Search for the cell housing the specified text and yield its [X, Y] center coordinate. 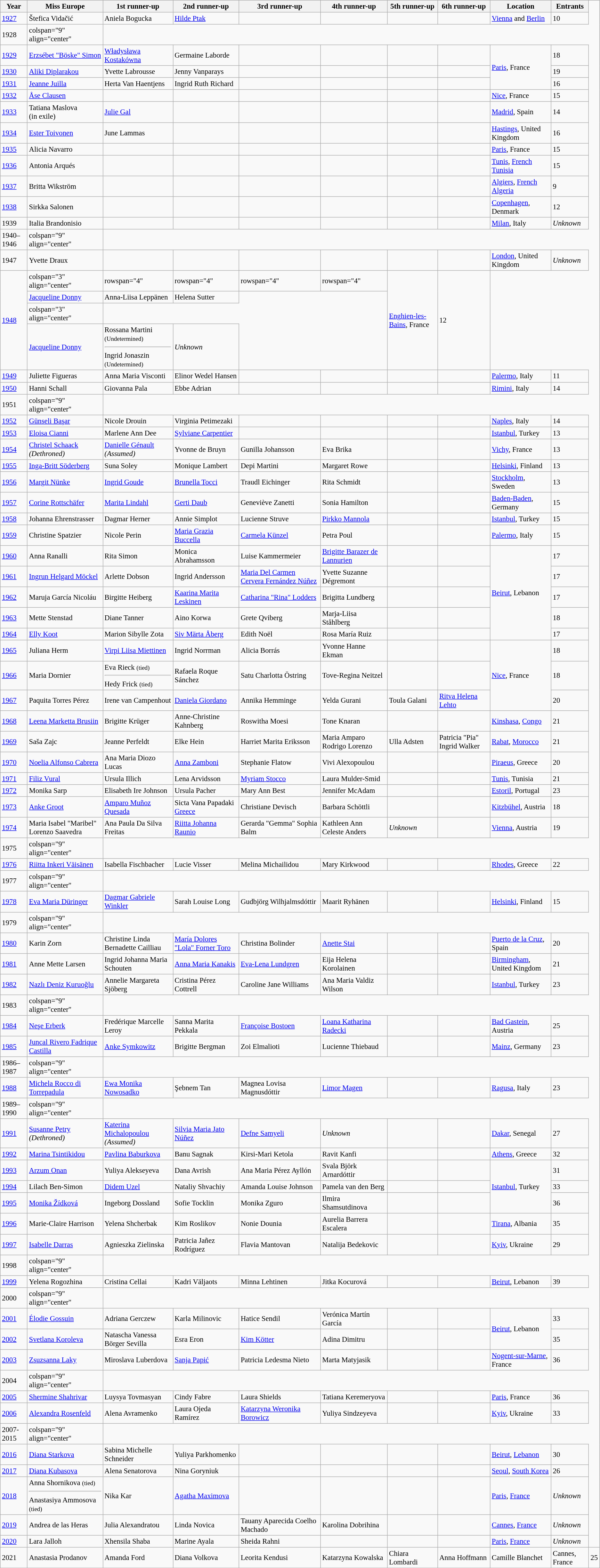
Ebbe Adrian [206, 388]
Suna Soley [138, 466]
Nina Goryniuk [206, 1471]
Yelda Gurani [354, 700]
Leena Marketta Brusiin [65, 721]
Copenhagen, Denmark [521, 207]
Maria Dornier [65, 676]
Ingrid Goude [138, 482]
Sanja Papić [206, 1360]
Birgitte Heiberg [138, 597]
Shermine Shahrivar [65, 1397]
Ragusa, Italy [521, 1088]
Amparo Muñoz Quesada [138, 807]
1967 [14, 700]
Corine Rottschäfer [65, 502]
Filiz Vural [65, 779]
1933 [14, 112]
1968 [14, 721]
2002 [14, 1340]
Mette Stenstad [65, 618]
26 [570, 1471]
1936 [14, 166]
22 [570, 865]
Laura Ojeda Ramírez [206, 1413]
Chiara Lombardi [412, 1558]
1929 [14, 56]
Miroslava Luberdova [138, 1360]
Harriet Marita Eriksson [280, 742]
2007-2015 [14, 1434]
1955 [14, 466]
Paquita Torres Pérez [65, 700]
Fredérique Marcelle Leroy [138, 1026]
Milan, Italy [521, 223]
Gudbjörg Wilhjalmsdóttir [280, 902]
Diana Kubasova [65, 1471]
Mainz, Germany [521, 1046]
Myriam Stocco [280, 779]
Algiers, French Algeria [521, 186]
1934 [14, 133]
1969 [14, 742]
June Lammas [138, 133]
2003 [14, 1360]
Traudl Eichinger [280, 482]
1961 [14, 577]
Gerarda "Gemma" Sophia Balm [280, 828]
Pirkko Mannola [354, 519]
Juliana Herm [65, 651]
Athens, Greece [521, 1154]
Zsuzsanna Laky [65, 1360]
Tatiana Maslova (in exile) [65, 112]
1964 [14, 635]
1951 [14, 404]
Eva-Lena Lundgren [280, 964]
2nd runner-up [206, 6]
1992 [14, 1154]
Elisabeth Ire Johnson [138, 791]
Baden-Baden, Germany [521, 502]
Rafaela Roque Sánchez [206, 676]
1994 [14, 1187]
Annie Simplot [206, 519]
Dana Avrish [206, 1171]
Ana Paula Da Silva Freitas [138, 828]
Anna Maria Kanakis [206, 964]
Isabelle Darras [65, 1245]
Ewa Monika Nowosadko [138, 1088]
Ingrid Andersson [206, 577]
Yuliya Parkhomenko [206, 1455]
Vivi Alexopoulou [354, 762]
Melina Michailidou [280, 865]
Jenny Vanparays [206, 72]
Dakar, Senegal [521, 1133]
Monika Sarp [65, 791]
1995 [14, 1203]
Giovanna Pala [138, 388]
Karin Zorn [65, 943]
Nataliy Shvachiy [206, 1187]
Nicole Perin [138, 536]
Rita Simon [138, 556]
Aliki Diplarakou [65, 72]
1977 [14, 881]
1940–1946 [14, 239]
1976 [14, 865]
Amanda Louise Johnson [280, 1187]
Ana Maria Pérez Ayllón [280, 1171]
Natascha Vanessa Börger Sevilla [138, 1340]
Lucienne Thiebaud [354, 1046]
Natalija Bedekovic [354, 1245]
Tauany Aparecida Coelho Machado [280, 1525]
Annelie Margareta Sjöberg [138, 984]
1984 [14, 1026]
Jennifer McAdam [354, 791]
Alexandra Rosenfeld [65, 1413]
Gerti Daub [206, 502]
1954 [14, 449]
Eloisa Cianni [65, 433]
Rimini, Italy [521, 388]
Ingrid Ruth Richard [206, 84]
Patricia Jañez Rodríguez [206, 1245]
2017 [14, 1471]
Banu Sagnak [206, 1154]
Defne Samyeli [280, 1133]
1996 [14, 1224]
Anne Mette Larsen [65, 964]
6th runner-up [464, 6]
Michela Rocco di Torrepadula [65, 1088]
Maarit Ryhänen [354, 902]
Kadri Väljaots [206, 1282]
Kinshasa, Congo [521, 721]
London, United Kingdom [521, 260]
Marine Ayala [206, 1541]
Patricia "Pia" Ingrid Walker [464, 742]
Maria Del Carmen Cervera Fernández Núñez [280, 577]
Ingrid Norrman [206, 651]
1975 [14, 849]
Anna Ranalli [65, 556]
4th runner-up [354, 6]
Maruja García Nicoláu [65, 597]
Marie-Claire Harrison [65, 1224]
Dagmar Gabriele Winkler [138, 902]
2020 [14, 1541]
1950 [14, 388]
Germaine Laborde [206, 56]
Carmela Künzel [280, 536]
Monica Abrahamsson [206, 556]
Elinor Wedel Hansen [206, 376]
1953 [14, 433]
Sheida Rahni [280, 1541]
Ilmira Shamsutdinova [354, 1203]
1949 [14, 376]
Annika Hemminge [280, 700]
Isabella Fischbacher [138, 865]
Diana Starkova [65, 1455]
Verónica Martín García [354, 1318]
1989–1990 [14, 1108]
1957 [14, 502]
Rabat, Morocco [521, 742]
Elly Koot [65, 635]
1986–1987 [14, 1067]
Amanda Ford [138, 1558]
Erzsébet "Böske" Simon [65, 56]
1962 [14, 597]
1960 [14, 556]
Sylviane Carpentier [206, 433]
Władysława Kostakówna [138, 56]
1932 [14, 96]
Anna Zamboni [206, 762]
Virginia Petimezaki [206, 421]
Ana Maria Valdiz Wilson [354, 984]
Åse Clausen [65, 96]
Edith Noël [280, 635]
Silvia Maria Jato Núñez [206, 1133]
Alena Senatorova [138, 1471]
1965 [14, 651]
Ritva Helena Lehto [464, 700]
1985 [14, 1046]
2005 [14, 1397]
Rosa María Ruiz [354, 635]
Arlette Dobson [138, 577]
Tunis, French Tunisia [521, 166]
Anna-Liisa Leppänen [138, 297]
Mary Ann Best [280, 791]
Gunilla Johansson [280, 449]
Esra Eron [206, 1340]
Stephanie Flatow [280, 762]
1947 [14, 260]
Piraeus, Greece [521, 762]
Yuliya Alekseyeva [138, 1171]
1991 [14, 1133]
1st runner-up [138, 6]
Lucienne Struve [280, 519]
Petra Poul [354, 536]
1973 [14, 807]
Marta Matyjasik [354, 1360]
Laura Shields [280, 1397]
Ingrun Helgard Möckel [65, 577]
Madrid, Spain [521, 112]
Anette Stai [354, 943]
Marja-Liisa Ståhlberg [354, 618]
2004 [14, 1380]
1988 [14, 1088]
Estoril, Portugal [521, 791]
39 [570, 1282]
1963 [14, 618]
27 [570, 1133]
Miss Europe [65, 6]
Sabina Michelle Schneider [138, 1455]
Susanne Petry (Dethroned) [65, 1133]
Riitta Inkeri Väisänen [65, 865]
Christine Spatzier [65, 536]
Margit Nünke [65, 482]
Italia Brandonisio [65, 223]
Birmingham, United Kingdom [521, 964]
Sanna Marita Pekkala [206, 1026]
1978 [14, 902]
1930 [14, 72]
Pavlina Baburkova [138, 1154]
Yvette Suzanne Dégremont [354, 577]
2006 [14, 1413]
Brunella Tocci [206, 482]
Marlene Ann Dee [138, 433]
1959 [14, 536]
Rita Schmidt [354, 482]
Bad Gastein, Austria [521, 1026]
Loana Katharina Radecki [354, 1026]
Anke Symkowitz [138, 1046]
Ester Toivonen [65, 133]
Caroline Jane Williams [280, 984]
1935 [14, 149]
1956 [14, 482]
Svala Björk Arnardóttir [354, 1171]
Catharina "Rina" Lodders [280, 597]
Noelia Alfonso Cabrera [65, 762]
Yvette Draux [65, 260]
Anastasia Prodanov [65, 1558]
Christel Schaack (Dethroned) [65, 449]
Maria Amparo Rodrigo Lorenzo [354, 742]
Siv Märta Åberg [206, 635]
3rd runner-up [280, 6]
Nicole Drouin [138, 421]
1927 [14, 19]
1938 [14, 207]
1931 [14, 84]
Hanni Schall [65, 388]
Tone Knaran [354, 721]
Kim Kötter [280, 1340]
1993 [14, 1171]
2001 [14, 1318]
2016 [14, 1455]
Kathleen Ann Celeste Anders [354, 828]
9 [570, 186]
Rossana Martini (Undetermined)Ingrid Jonaszin (Undetermined) [138, 347]
Sonia Hamilton [354, 502]
Ulla Adsten [412, 742]
Danielle Génault (Assumed) [138, 449]
Maria Isabel "Maribel" Lorenzo Saavedra [65, 828]
Aurelia Barrera Escalera [354, 1224]
Aino Korwa [206, 618]
Johanna Ehrenstrasser [65, 519]
Tunis, Tunisia [521, 779]
Nazlı Deniz Kuruoğlu [65, 984]
Vienna and Berlin [521, 19]
Agatha Maximova [206, 1496]
Élodie Gossuin [65, 1318]
Flavia Mantovan [280, 1245]
Daniela Giordano [206, 700]
Rhodes, Greece [521, 865]
Anne-Christine Kahnberg [206, 721]
Luise Kammermeier [280, 556]
1982 [14, 984]
Yvonne Hanne Ekman [354, 651]
Vienna, Austria [521, 828]
Eva Rieck (tied)Hedy Frick (tied) [138, 676]
Yvonne de Bruyn [206, 449]
Ingrid Johanna Maria Schouten [138, 964]
Anna Shornikova (tied)Anastasiya Ammosova (tied) [65, 1496]
Jeanne Perfeldt [138, 742]
Julie Gal [138, 112]
Minna Lehtinen [280, 1282]
Julia Alexandratou [138, 1525]
Helena Sutter [206, 297]
Günseli Başar [65, 421]
Andrea de las Heras [65, 1525]
11 [570, 376]
Neşe Erberk [65, 1026]
Enghien-les-Bains, France [412, 320]
Christiane Devisch [280, 807]
1937 [14, 186]
Hastings, United Kingdom [521, 133]
Lena Arvidsson [206, 779]
32 [570, 1154]
Sicta Vana Papadaki Greece [206, 807]
Toula Galani [412, 700]
1972 [14, 791]
Mary Kirkwood [354, 865]
Karla Milinovic [206, 1318]
Ingeborg Dossland [138, 1203]
Monika Zguro [280, 1203]
Virpi Liisa Miettinen [138, 651]
Alena Avramenko [138, 1413]
Kirsi-Mari Ketola [280, 1154]
Ravit Kanfi [354, 1154]
5th runner-up [412, 6]
Adriana Gerczew [138, 1318]
Inga-Britt Söderberg [65, 466]
Maria Grazia Buccella [206, 536]
Anke Groot [65, 807]
Hilde Ptak [206, 19]
Laura Mulder-Smid [354, 779]
Eva Brika [354, 449]
1948 [14, 320]
Nika Kar [138, 1496]
Katarzyna Kowalska [354, 1558]
Jitka Kocurová [354, 1282]
Ana Maria Diozo Lucas [138, 762]
Irene van Campenhout [138, 700]
Eva Maria Düringer [65, 902]
29 [570, 1245]
Ursula Pacher [206, 791]
Tove-Regina Neitzel [354, 676]
1998 [14, 1265]
Depi Martini [280, 466]
2021 [14, 1558]
Monika Žídková [65, 1203]
Diana Volkova [206, 1558]
1971 [14, 779]
Yuliya Sindzeyeva [354, 1413]
Antonia Arqués [65, 166]
María Dolores "Lola" Forner Toro [206, 943]
Linda Novica [206, 1525]
Xhensila Shaba [138, 1541]
Christine Linda Bernadette Cailliau [138, 943]
Leorita Kendusi [280, 1558]
1952 [14, 421]
Eija Helena Korolainen [354, 964]
Brigitte Krüger [138, 721]
Dagmar Herner [138, 519]
Katerina Michalopoulou (Assumed) [138, 1133]
1979 [14, 922]
Brigitte Bergman [206, 1046]
Svetlana Koroleva [65, 1340]
Yvette Labrousse [138, 72]
Vichy, France [521, 449]
Puerto de la Cruz, Spain [521, 943]
Jeanne Juilla [65, 84]
Limor Magen [354, 1088]
1928 [14, 35]
Geneviève Zanetti [280, 502]
1966 [14, 676]
Štefica Vidačić [65, 19]
31 [570, 1171]
Alicia Borrás [280, 651]
1939 [14, 223]
Şebnem Tan [206, 1088]
Saša Zajc [65, 742]
Naples, Italy [521, 421]
1997 [14, 1245]
1983 [14, 1005]
Lara Jalloh [65, 1541]
Britta Wikström [65, 186]
Nogent-sur-Marne, France [521, 1360]
Anna Hoffmann [464, 1558]
Roswitha Moesi [280, 721]
1970 [14, 762]
Sirkka Salonen [65, 207]
Yelena Rogozhina [65, 1282]
Brigitta Lundberg [354, 597]
Seoul, South Korea [521, 1471]
1974 [14, 828]
Diane Tanner [138, 618]
Alicia Navarro [65, 149]
Luysya Tovmasyan [138, 1397]
Herta Van Haentjens [138, 84]
1958 [14, 519]
30 [570, 1455]
1981 [14, 964]
Sofie Tocklin [206, 1203]
Riitta Johanna Raunio [206, 828]
Zoi Elmalioti [280, 1046]
Camille Blanchet [521, 1558]
Christina Bolinder [280, 943]
Magnea Lovisa Magnusdóttir [280, 1088]
Entrants [570, 6]
Lucie Visser [206, 865]
Aniela Bogucka [138, 19]
Françoise Bostoen [280, 1026]
Brigitte Barazer de Lannurien [354, 556]
Barbara Schöttli [354, 807]
Marina Tsintikidou [65, 1154]
Cindy Fabre [206, 1397]
Cristina Cellai [138, 1282]
1980 [14, 943]
Sarah Louise Long [206, 902]
2018 [14, 1496]
Agnieszka Zielinska [138, 1245]
Juncal Rivero Fadrique Castilla [65, 1046]
1999 [14, 1282]
Patricia Ledesma Nieto [280, 1360]
Pamela van den Berg [354, 1187]
Marita Lindahl [138, 502]
Marion Sibylle Zota [138, 635]
Stockholm, Sweden [521, 482]
Kitzbühel, Austria [521, 807]
Kaarina Marita Leskinen [206, 597]
Hatice Sendil [280, 1318]
Katarzyna Weronika Borowicz [280, 1413]
Arzum Onan [65, 1171]
Tirana, Albania [521, 1224]
Juliette Figueras [65, 376]
Yelena Shcherbak [138, 1224]
Monique Lambert [206, 466]
Margaret Rowe [354, 466]
Location [521, 6]
Lilach Ben-Simon [65, 1187]
Adina Dimitru [354, 1340]
Ursula Illich [138, 779]
Kim Roslikov [206, 1224]
2019 [14, 1525]
10 [570, 19]
Nonie Dounia [280, 1224]
Didem Uzel [138, 1187]
Satu Charlotta Östring [280, 676]
Anna Maria Visconti [138, 376]
2000 [14, 1298]
Elke Hein [206, 742]
Tatiana Keremeryova [354, 1397]
Cristina Pérez Cottrell [206, 984]
Grete Qviberg [280, 618]
Year [14, 6]
Karolina Dobrihina [354, 1525]
